Search for the cell housing the specified text and yield its (x, y) center coordinate. 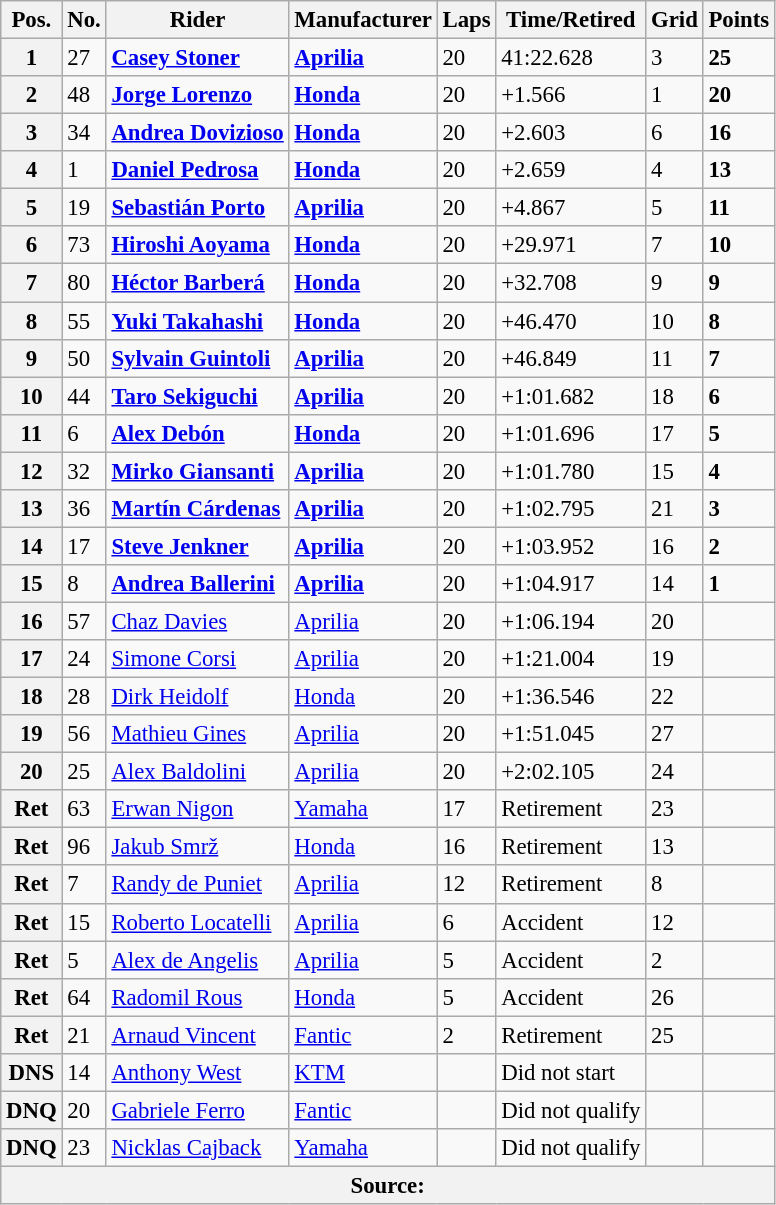
+1:06.194 (571, 621)
Mirko Giansanti (198, 471)
Laps (466, 20)
Casey Stoner (198, 58)
22 (674, 697)
Alex de Angelis (198, 960)
Dirk Heidolf (198, 697)
Chaz Davies (198, 621)
+32.708 (571, 283)
Time/Retired (571, 20)
Grid (674, 20)
80 (84, 283)
56 (84, 734)
Manufacturer (363, 20)
34 (84, 133)
Erwan Nigon (198, 809)
Roberto Locatelli (198, 922)
+1:01.780 (571, 471)
+2.603 (571, 133)
Points (738, 20)
Arnaud Vincent (198, 1035)
Jakub Smrž (198, 847)
Hiroshi Aoyama (198, 245)
+1:36.546 (571, 697)
Pos. (32, 20)
+1:02.795 (571, 509)
+1:51.045 (571, 734)
Nicklas Cajback (198, 1148)
+46.849 (571, 358)
96 (84, 847)
KTM (363, 1073)
No. (84, 20)
Source: (388, 1185)
Randy de Puniet (198, 885)
Anthony West (198, 1073)
+1:21.004 (571, 659)
Simone Corsi (198, 659)
Héctor Barberá (198, 283)
DNS (32, 1073)
Andrea Dovizioso (198, 133)
Alex Debón (198, 433)
Jorge Lorenzo (198, 95)
28 (84, 697)
Alex Baldolini (198, 772)
44 (84, 396)
Sebastián Porto (198, 208)
Yuki Takahashi (198, 321)
+29.971 (571, 245)
Daniel Pedrosa (198, 170)
55 (84, 321)
Steve Jenkner (198, 546)
Andrea Ballerini (198, 584)
48 (84, 95)
Martín Cárdenas (198, 509)
50 (84, 358)
+1:04.917 (571, 584)
63 (84, 809)
Taro Sekiguchi (198, 396)
+1:03.952 (571, 546)
64 (84, 997)
+46.470 (571, 321)
26 (674, 997)
73 (84, 245)
+1.566 (571, 95)
Sylvain Guintoli (198, 358)
41:22.628 (571, 58)
36 (84, 509)
32 (84, 471)
+1:01.682 (571, 396)
+2.659 (571, 170)
Mathieu Gines (198, 734)
57 (84, 621)
+4.867 (571, 208)
+1:01.696 (571, 433)
+2:02.105 (571, 772)
Rider (198, 20)
Gabriele Ferro (198, 1110)
Radomil Rous (198, 997)
Did not start (571, 1073)
